Pinpoint the cell where the given text exists, returning its (X, Y) midpoint coordinate. 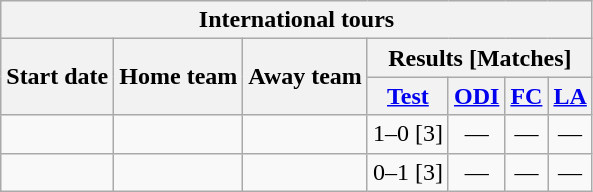
Results [Matches] (480, 58)
Test (408, 96)
LA (570, 96)
Home team (178, 77)
0–1 [3] (408, 172)
Start date (58, 77)
Away team (306, 77)
1–0 [3] (408, 134)
International tours (297, 20)
ODI (476, 96)
FC (526, 96)
